Detect which cell encompasses the target text, then output its (x, y) center coordinate. 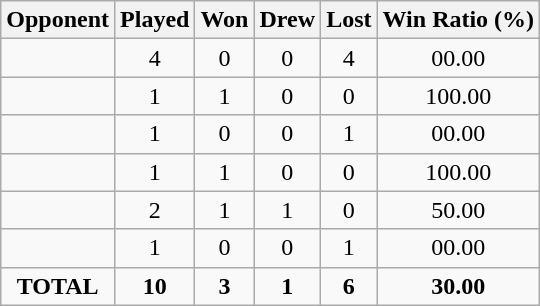
Won (224, 20)
Win Ratio (%) (458, 20)
Opponent (58, 20)
3 (224, 286)
Lost (349, 20)
50.00 (458, 210)
Drew (288, 20)
10 (155, 286)
TOTAL (58, 286)
6 (349, 286)
Played (155, 20)
30.00 (458, 286)
2 (155, 210)
